Return [X, Y] of the center of cell containing provided text 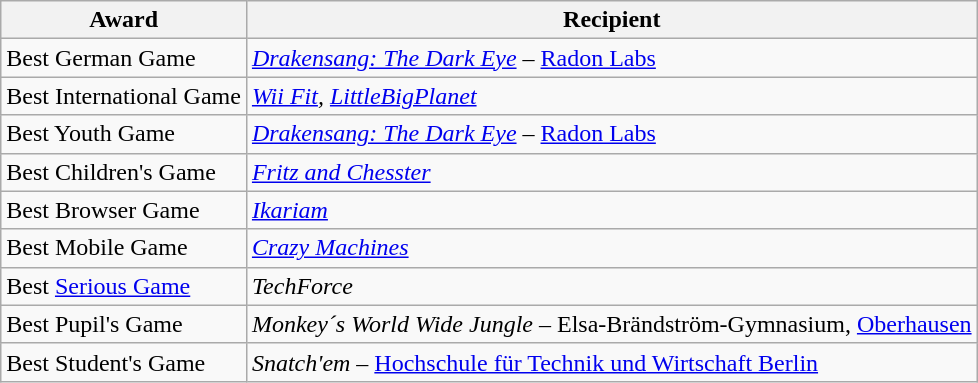
Best Serious Game [124, 286]
Best Mobile Game [124, 248]
Ikariam [612, 210]
Best German Game [124, 58]
Snatch'em – Hochschule für Technik und Wirtschaft Berlin [612, 362]
Crazy Machines [612, 248]
Fritz and Chesster [612, 172]
Monkey´s World Wide Jungle – Elsa-Brändström-Gymnasium, Oberhausen [612, 324]
Recipient [612, 20]
Best Student's Game [124, 362]
Best Youth Game [124, 134]
Best Pupil's Game [124, 324]
Best Browser Game [124, 210]
Award [124, 20]
TechForce [612, 286]
Best Children's Game [124, 172]
Best International Game [124, 96]
Wii Fit, LittleBigPlanet [612, 96]
